Capture the cell that displays the provided text and extract its (X, Y) central coordinate. 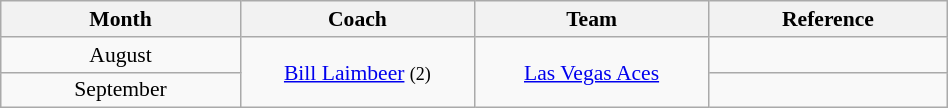
Month (121, 19)
September (121, 90)
Team (591, 19)
Coach (357, 19)
Reference (828, 19)
Las Vegas Aces (591, 72)
Bill Laimbeer (2) (357, 72)
August (121, 55)
